Return [x, y] of the center of cell containing provided text 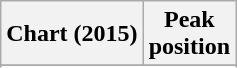
Peakposition [189, 34]
Chart (2015) [72, 34]
